Detect which cell encompasses the target text, then output its (X, Y) center coordinate. 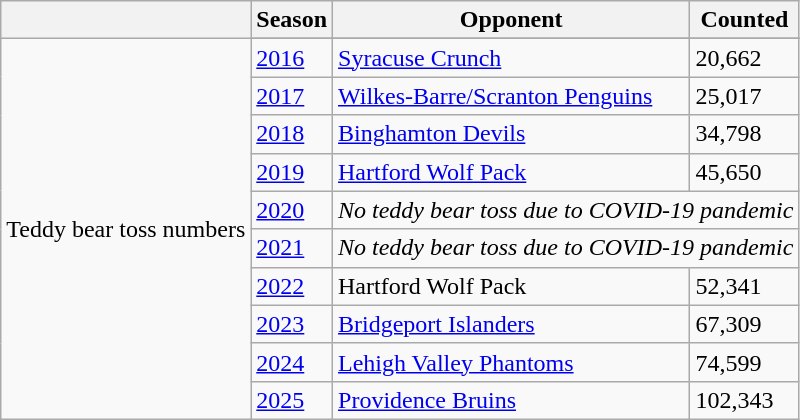
2018 (292, 134)
2019 (292, 172)
Bridgeport Islanders (512, 324)
74,599 (744, 362)
67,309 (744, 324)
34,798 (744, 134)
2021 (292, 248)
Lehigh Valley Phantoms (512, 362)
Counted (744, 20)
2025 (292, 400)
45,650 (744, 172)
20,662 (744, 58)
2022 (292, 286)
2017 (292, 96)
Teddy bear toss numbers (126, 230)
Providence Bruins (512, 400)
Opponent (512, 20)
2016 (292, 58)
Wilkes-Barre/Scranton Penguins (512, 96)
52,341 (744, 286)
25,017 (744, 96)
Syracuse Crunch (512, 58)
2020 (292, 210)
Binghamton Devils (512, 134)
2024 (292, 362)
102,343 (744, 400)
2023 (292, 324)
Season (292, 20)
